Return [X, Y] of the center of cell containing provided text 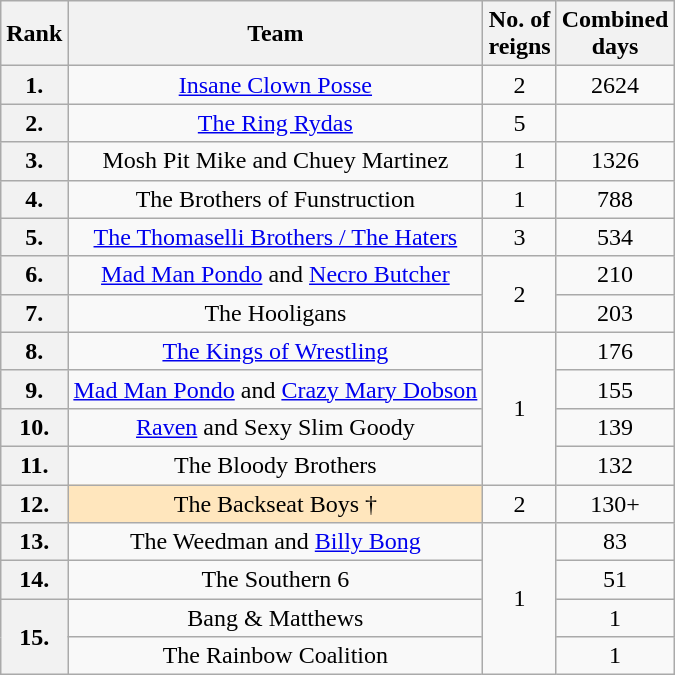
13. [34, 542]
The Bloody Brothers [276, 465]
210 [615, 275]
5 [520, 123]
788 [615, 199]
176 [615, 351]
2624 [615, 85]
9. [34, 389]
15. [34, 637]
The Thomaselli Brothers / The Haters [276, 237]
2. [34, 123]
51 [615, 580]
6. [34, 275]
83 [615, 542]
Combineddays [615, 34]
Mosh Pit Mike and Chuey Martinez [276, 161]
The Rainbow Coalition [276, 656]
534 [615, 237]
The Kings of Wrestling [276, 351]
No. ofreigns [520, 34]
Insane Clown Posse [276, 85]
Bang & Matthews [276, 618]
The Ring Rydas [276, 123]
12. [34, 503]
155 [615, 389]
7. [34, 313]
1. [34, 85]
Team [276, 34]
3. [34, 161]
Raven and Sexy Slim Goody [276, 427]
Rank [34, 34]
10. [34, 427]
1326 [615, 161]
203 [615, 313]
4. [34, 199]
The Weedman and Billy Bong [276, 542]
The Brothers of Funstruction [276, 199]
132 [615, 465]
130+ [615, 503]
11. [34, 465]
14. [34, 580]
139 [615, 427]
The Hooligans [276, 313]
3 [520, 237]
Mad Man Pondo and Crazy Mary Dobson [276, 389]
Mad Man Pondo and Necro Butcher [276, 275]
The Southern 6 [276, 580]
5. [34, 237]
8. [34, 351]
The Backseat Boys † [276, 503]
